From the cell containing the given text, extract its center point as [x, y] coordinate. 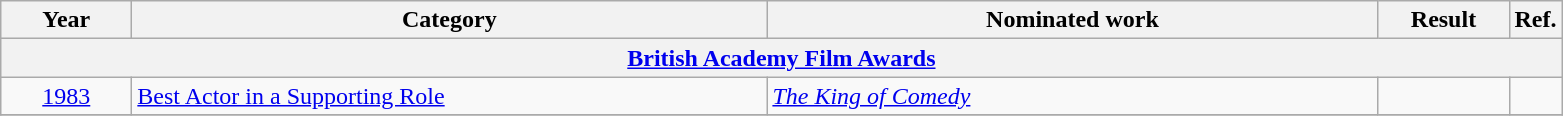
Best Actor in a Supporting Role [450, 96]
The King of Comedy [1072, 96]
1983 [66, 96]
Category [450, 20]
Result [1444, 20]
Ref. [1536, 20]
British Academy Film Awards [782, 58]
Year [66, 20]
Nominated work [1072, 20]
